Scan for the cell matching the given text and deliver its [x, y] coordinate at center. 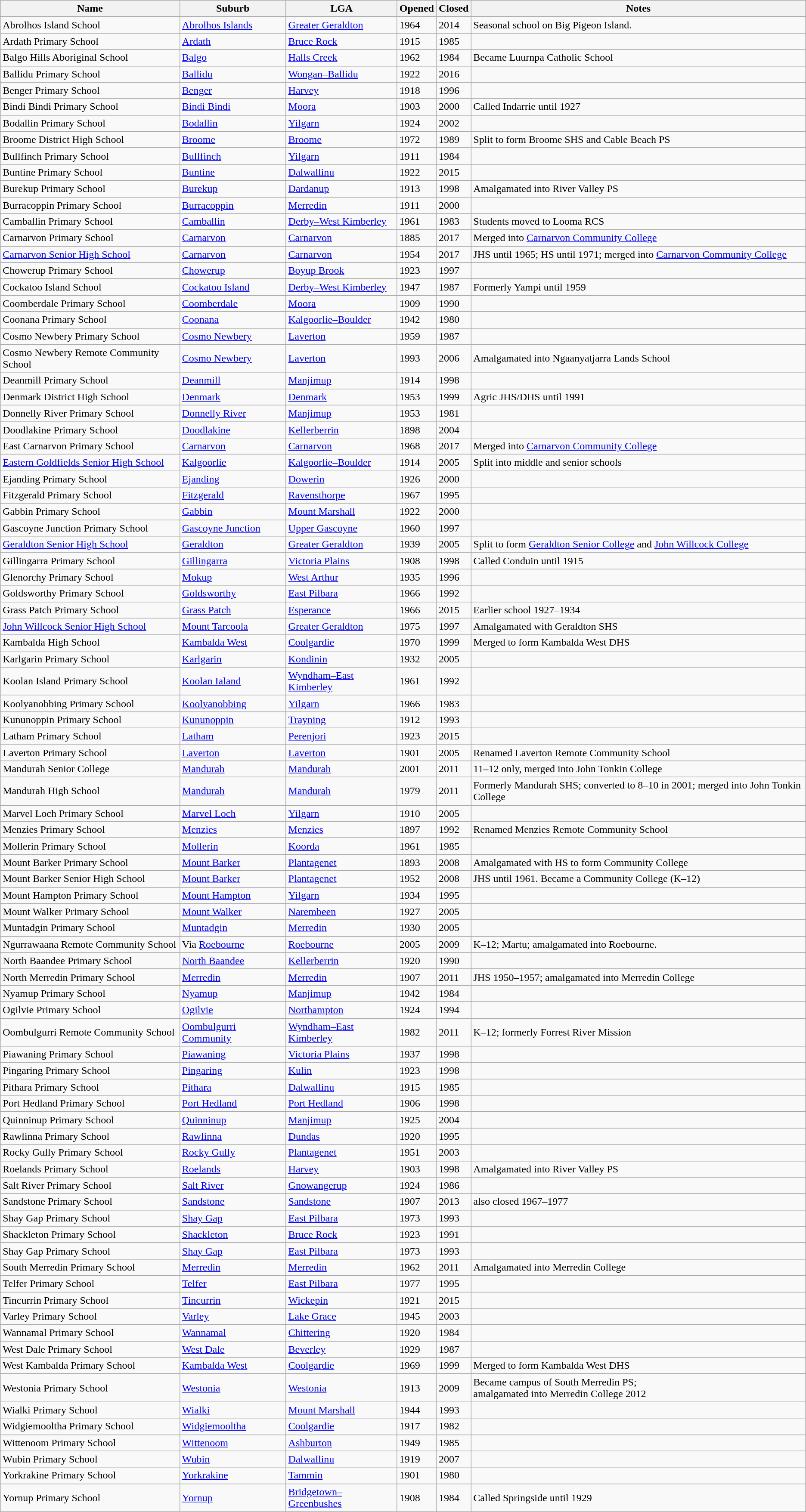
Renamed Laverton Remote Community School [638, 753]
Mount Tarcoola [232, 626]
Buntine [232, 172]
Karlgarin [232, 659]
Earlier school 1927–1934 [638, 610]
Upper Gascoyne [341, 528]
1918 [417, 90]
Cockatoo Island School [90, 287]
11–12 only, merged into John Tonkin College [638, 769]
Cosmo Newbery Primary School [90, 336]
Koolan Ialand [232, 681]
Ardath Primary School [90, 41]
Wickepin [341, 1300]
Mount Barker Primary School [90, 863]
1917 [417, 1426]
Fitzgerald Primary School [90, 495]
1944 [417, 1410]
Tammin [341, 1475]
Kununoppin Primary School [90, 720]
Became Luurnpa Catholic School [638, 58]
Piawaning Primary School [90, 1054]
Students moved to Looma RCS [638, 222]
1906 [417, 1104]
Dowerin [341, 479]
West Kambalda Primary School [90, 1366]
JHS 1950–1957; amalgamated into Merredin College [638, 977]
1893 [417, 863]
Camballin [232, 222]
2007 [453, 1459]
Latham [232, 736]
Dardanup [341, 189]
Mollerin [232, 846]
North Merredin Primary School [90, 977]
Narembeen [341, 912]
2013 [453, 1202]
Cockatoo Island [232, 287]
Telfer Primary School [90, 1283]
1935 [417, 577]
also closed 1967–1977 [638, 1202]
Yornup [232, 1498]
Abrolhos Islands [232, 25]
Mount Hampton [232, 895]
Eastern Goldfields Senior High School [90, 462]
Ejanding [232, 479]
Latham Primary School [90, 736]
1994 [453, 1010]
1975 [417, 626]
Shackleton Primary School [90, 1234]
Kondinin [341, 659]
1897 [417, 830]
Trayning [341, 720]
1925 [417, 1120]
Mandurah High School [90, 791]
Gillingarra [232, 561]
Bullfinch Primary School [90, 156]
Koolyanobbing Primary School [90, 703]
Burracoppin Primary School [90, 205]
Closed [453, 9]
Muntadgin [232, 928]
Chowerup [232, 271]
Gascoyne Junction Primary School [90, 528]
2001 [417, 769]
Mount Walker Primary School [90, 912]
Koorda [341, 846]
Wannamal Primary School [90, 1333]
Cosmo Newbery Remote Community School [90, 358]
1979 [417, 791]
JHS until 1961. Became a Community College (K–12) [638, 879]
Seasonal school on Big Pigeon Island. [638, 25]
Chittering [341, 1333]
Gillingarra Primary School [90, 561]
Bodallin Primary School [90, 123]
North Baandee [232, 961]
Gnowangerup [341, 1185]
1972 [417, 139]
Yorkrakine Primary School [90, 1475]
Became campus of South Merredin PS;amalgamated into Merredin College 2012 [638, 1388]
1986 [453, 1185]
Amalgamated into Merredin College [638, 1267]
Pithara [232, 1087]
Ardath [232, 41]
Menzies Primary School [90, 830]
Marvel Loch Primary School [90, 813]
Wittenoom [232, 1443]
K–12; formerly Forrest River Mission [638, 1032]
Widgiemooltha [232, 1426]
Amalgamated with Geraldton SHS [638, 626]
Bindi Bindi [232, 107]
Buntine Primary School [90, 172]
Burracoppin [232, 205]
Piawaning [232, 1054]
Kalgoorlie [232, 462]
Doodlakine Primary School [90, 430]
Amalgamated into Ngaanyatjarra Lands School [638, 358]
Pingaring [232, 1071]
Karlgarin Primary School [90, 659]
Rocky Gully [232, 1153]
Grass Patch Primary School [90, 610]
Wialki Primary School [90, 1410]
Renamed Menzies Remote Community School [638, 830]
Name [90, 9]
Widgiemooltha Primary School [90, 1426]
Sandstone Primary School [90, 1202]
Roelands Primary School [90, 1169]
Tincurrin Primary School [90, 1300]
Called Indarrie until 1927 [638, 107]
Mount Barker Senior High School [90, 879]
Boyup Brook [341, 271]
Burekup Primary School [90, 189]
Quinninup Primary School [90, 1120]
1949 [417, 1443]
Chowerup Primary School [90, 271]
Mollerin Primary School [90, 846]
Kununoppin [232, 720]
Yorkrakine [232, 1475]
1952 [417, 879]
Ballidu Primary School [90, 74]
Formerly Mandurah SHS; converted to 8–10 in 2001; merged into John Tonkin College [638, 791]
1951 [417, 1153]
Goldsworthy [232, 594]
Rocky Gully Primary School [90, 1153]
Oombulgurri Remote Community School [90, 1032]
2016 [453, 74]
Laverton Primary School [90, 753]
Carnarvon Primary School [90, 238]
Rawlinna Primary School [90, 1136]
Westonia Primary School [90, 1388]
Mount Hampton Primary School [90, 895]
Gabbin [232, 512]
1959 [417, 336]
Bodallin [232, 123]
1927 [417, 912]
Koolyanobbing [232, 703]
1919 [417, 1459]
Called Springside until 1929 [638, 1498]
John Willcock Senior High School [90, 626]
Nyamup Primary School [90, 993]
Camballin Primary School [90, 222]
Called Conduin until 1915 [638, 561]
East Carnarvon Primary School [90, 446]
Varley [232, 1317]
Salt River Primary School [90, 1185]
Kulin [341, 1071]
1969 [417, 1366]
Lake Grace [341, 1317]
2014 [453, 25]
Gascoyne Junction [232, 528]
1981 [453, 413]
LGA [341, 9]
1968 [417, 446]
Geraldton [232, 544]
West Dale [232, 1349]
1960 [417, 528]
Salt River [232, 1185]
Rawlinna [232, 1136]
Ogilvie [232, 1010]
Formerly Yampi until 1959 [638, 287]
Northampton [341, 1010]
Balgo Hills Aboriginal School [90, 58]
Nyamup [232, 993]
Donnelly River Primary School [90, 413]
1910 [417, 813]
Quinninup [232, 1120]
Muntadgin Primary School [90, 928]
Balgo [232, 58]
South Merredin Primary School [90, 1267]
Split to form Geraldton Senior College and John Willcock College [638, 544]
Fitzgerald [232, 495]
1912 [417, 720]
1945 [417, 1317]
North Baandee Primary School [90, 961]
West Arthur [341, 577]
1954 [417, 254]
Shackleton [232, 1234]
Tincurrin [232, 1300]
Benger Primary School [90, 90]
1926 [417, 479]
Deanmill Primary School [90, 380]
Opened [417, 9]
Donnelly River [232, 413]
Benger [232, 90]
Coonana [232, 320]
Carnarvon Senior High School [90, 254]
Split to form Broome SHS and Cable Beach PS [638, 139]
JHS until 1965; HS until 1971; merged into Carnarvon Community College [638, 254]
Mandurah Senior College [90, 769]
Koolan Island Primary School [90, 681]
1967 [417, 495]
Varley Primary School [90, 1317]
1989 [453, 139]
Pingaring Primary School [90, 1071]
Bullfinch [232, 156]
Ballidu [232, 74]
1921 [417, 1300]
1937 [417, 1054]
Telfer [232, 1283]
Goldsworthy Primary School [90, 594]
1977 [417, 1283]
Suburb [232, 9]
Abrolhos Island School [90, 25]
2002 [453, 123]
Notes [638, 9]
Agric JHS/DHS until 1991 [638, 397]
Mokup [232, 577]
Ogilvie Primary School [90, 1010]
Beverley [341, 1349]
Marvel Loch [232, 813]
Split into middle and senior schools [638, 462]
Roelands [232, 1169]
Amalgamated with HS to form Community College [638, 863]
Wubin [232, 1459]
1970 [417, 643]
Coomberdale Primary School [90, 303]
Broome District High School [90, 139]
Bindi Bindi Primary School [90, 107]
Ngurrawaana Remote Community School [90, 944]
1991 [453, 1234]
Ravensthorpe [341, 495]
1898 [417, 430]
1929 [417, 1349]
Port Hedland Primary School [90, 1104]
2006 [453, 358]
Glenorchy Primary School [90, 577]
Coomberdale [232, 303]
Oombulgurri Community [232, 1032]
Wialki [232, 1410]
1885 [417, 238]
1934 [417, 895]
Wubin Primary School [90, 1459]
1909 [417, 303]
West Dale Primary School [90, 1349]
1964 [417, 25]
1930 [417, 928]
Ashburton [341, 1443]
Perenjori [341, 736]
Doodlakine [232, 430]
K–12; Martu; amalgamated into Roebourne. [638, 944]
Halls Creek [341, 58]
Gabbin Primary School [90, 512]
Wannamal [232, 1333]
Burekup [232, 189]
Deanmill [232, 380]
Dundas [341, 1136]
1947 [417, 287]
Mount Walker [232, 912]
1939 [417, 544]
1932 [417, 659]
Wittenoom Primary School [90, 1443]
Coonana Primary School [90, 320]
Roebourne [341, 944]
Geraldton Senior High School [90, 544]
Wongan–Ballidu [341, 74]
Denmark District High School [90, 397]
Kambalda High School [90, 643]
Esperance [341, 610]
Ejanding Primary School [90, 479]
Pithara Primary School [90, 1087]
Yornup Primary School [90, 1498]
Grass Patch [232, 610]
Via Roebourne [232, 944]
Bridgetown–Greenbushes [341, 1498]
